Provide the [X, Y] coordinate of the cell's center where the given text is located.  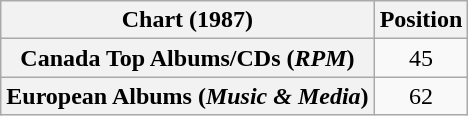
45 [421, 58]
Position [421, 20]
Canada Top Albums/CDs (RPM) [188, 58]
Chart (1987) [188, 20]
European Albums (Music & Media) [188, 96]
62 [421, 96]
